Find where the given text appears and provide that cell's center as (X, Y) coordinate. 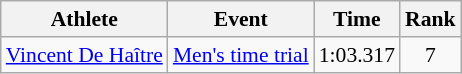
Men's time trial (241, 55)
1:03.317 (357, 55)
Time (357, 19)
Rank (430, 19)
7 (430, 55)
Vincent De Haître (84, 55)
Athlete (84, 19)
Event (241, 19)
